From the cell containing the given text, extract its center point as [x, y] coordinate. 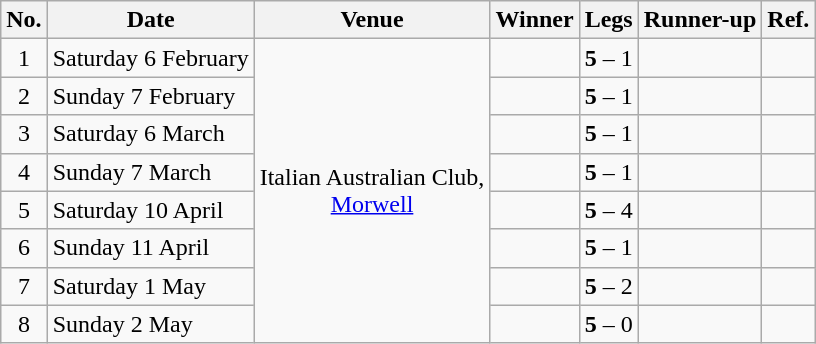
5 – 2 [608, 286]
1 [24, 58]
6 [24, 248]
5 [24, 210]
Italian Australian Club, Morwell [372, 191]
2 [24, 96]
7 [24, 286]
Legs [608, 20]
Sunday 2 May [150, 324]
Venue [372, 20]
5 – 0 [608, 324]
Saturday 1 May [150, 286]
Ref. [788, 20]
Sunday 11 April [150, 248]
5 – 4 [608, 210]
Sunday 7 March [150, 172]
8 [24, 324]
No. [24, 20]
Date [150, 20]
4 [24, 172]
Saturday 6 March [150, 134]
Winner [534, 20]
Saturday 10 April [150, 210]
Runner-up [700, 20]
Sunday 7 February [150, 96]
3 [24, 134]
Saturday 6 February [150, 58]
